Extract the [x, y] coordinate from the center of the cell holding the provided text.  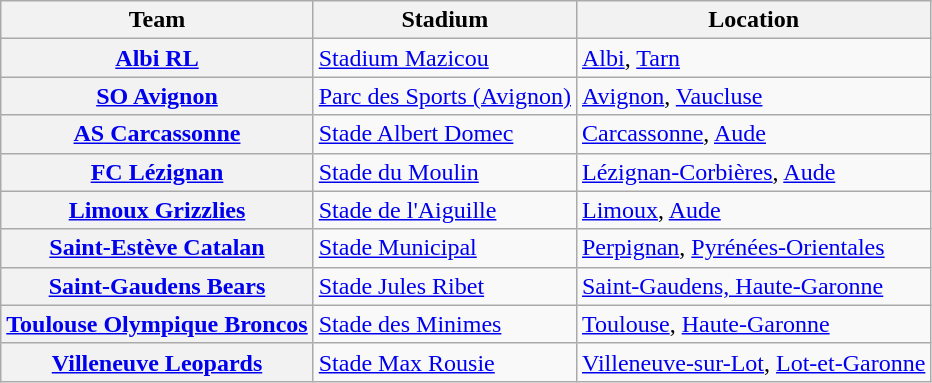
Stadium Mazicou [444, 58]
Saint-Gaudens, Haute-Garonne [753, 286]
Lézignan-Corbières, Aude [753, 172]
Team [157, 20]
Toulouse, Haute-Garonne [753, 324]
Carcassonne, Aude [753, 134]
Stade du Moulin [444, 172]
Albi, Tarn [753, 58]
Albi RL [157, 58]
AS Carcassonne [157, 134]
Limoux, Aude [753, 210]
Limoux Grizzlies [157, 210]
Avignon, Vaucluse [753, 96]
Villeneuve-sur-Lot, Lot-et-Garonne [753, 362]
Location [753, 20]
Stade Municipal [444, 248]
Stade Max Rousie [444, 362]
Villeneuve Leopards [157, 362]
Parc des Sports (Avignon) [444, 96]
Toulouse Olympique Broncos [157, 324]
Stade de l'Aiguille [444, 210]
Perpignan, Pyrénées-Orientales [753, 248]
Saint-Gaudens Bears [157, 286]
Stadium [444, 20]
Saint-Estève Catalan [157, 248]
Stade Albert Domec [444, 134]
FC Lézignan [157, 172]
SO Avignon [157, 96]
Stade des Minimes [444, 324]
Stade Jules Ribet [444, 286]
